Determine the [X, Y] coordinate at the center of the cell enclosing the given text.  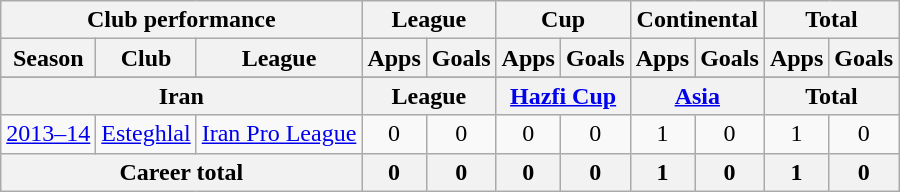
Club performance [182, 20]
2013–14 [48, 134]
Hazfi Cup [563, 96]
Esteghlal [146, 134]
Club [146, 58]
Season [48, 58]
Iran [182, 96]
Continental [697, 20]
Career total [182, 172]
Cup [563, 20]
Iran Pro League [279, 134]
Asia [697, 96]
